Locate the cell with the specified text and output its (x, y) center coordinate. 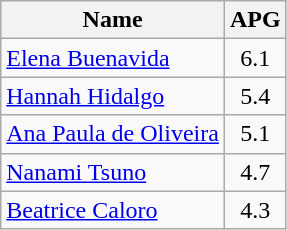
4.3 (255, 210)
5.1 (255, 134)
Beatrice Caloro (113, 210)
Elena Buenavida (113, 58)
Nanami Tsuno (113, 172)
6.1 (255, 58)
Hannah Hidalgo (113, 96)
5.4 (255, 96)
APG (255, 20)
Ana Paula de Oliveira (113, 134)
4.7 (255, 172)
Name (113, 20)
